Pinpoint the cell where the given text exists, returning its [X, Y] midpoint coordinate. 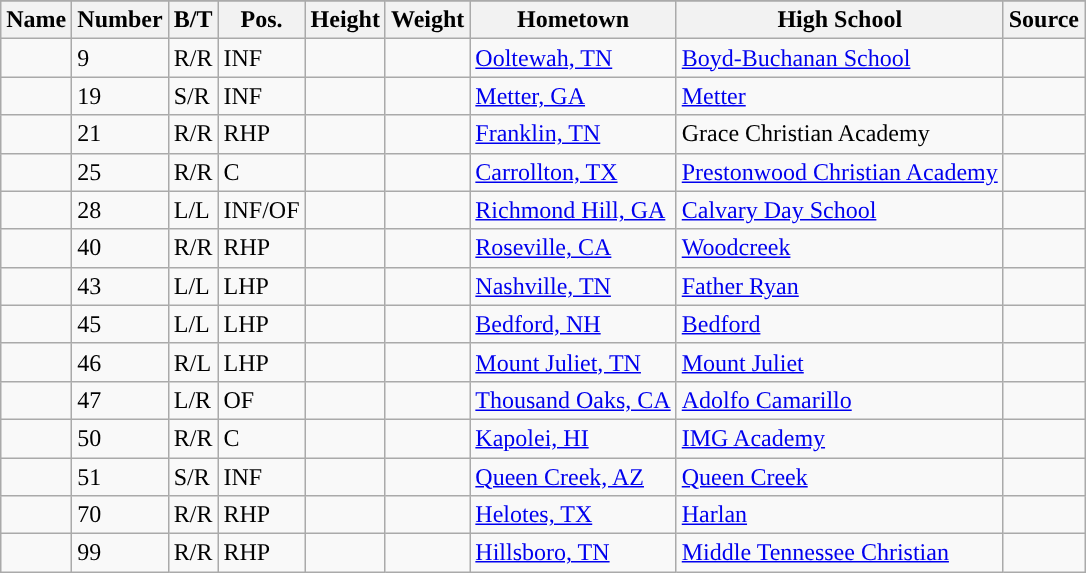
Mount Juliet, TN [573, 362]
Hometown [573, 20]
Grace Christian Academy [840, 134]
25 [120, 172]
Nashville, TN [573, 286]
Number [120, 20]
Adolfo Camarillo [840, 400]
Queen Creek [840, 477]
INF/OF [262, 210]
Prestonwood Christian Academy [840, 172]
Father Ryan [840, 286]
Bedford [840, 324]
70 [120, 515]
Pos. [262, 20]
19 [120, 96]
Name [36, 20]
Helotes, TX [573, 515]
46 [120, 362]
Thousand Oaks, CA [573, 400]
L/R [193, 400]
Roseville, CA [573, 248]
OF [262, 400]
45 [120, 324]
B/T [193, 20]
Franklin, TN [573, 134]
Height [345, 20]
Boyd-Buchanan School [840, 58]
43 [120, 286]
21 [120, 134]
40 [120, 248]
Metter [840, 96]
IMG Academy [840, 438]
Middle Tennessee Christian [840, 553]
Woodcreek [840, 248]
Mount Juliet [840, 362]
Queen Creek, AZ [573, 477]
Kapolei, HI [573, 438]
Source [1044, 20]
R/L [193, 362]
Richmond Hill, GA [573, 210]
High School [840, 20]
Weight [427, 20]
51 [120, 477]
50 [120, 438]
47 [120, 400]
Metter, GA [573, 96]
Carrollton, TX [573, 172]
Calvary Day School [840, 210]
Bedford, NH [573, 324]
Harlan [840, 515]
Ooltewah, TN [573, 58]
Hillsboro, TN [573, 553]
9 [120, 58]
99 [120, 553]
28 [120, 210]
